Determine the [X, Y] coordinate at the center of the cell enclosing the given text.  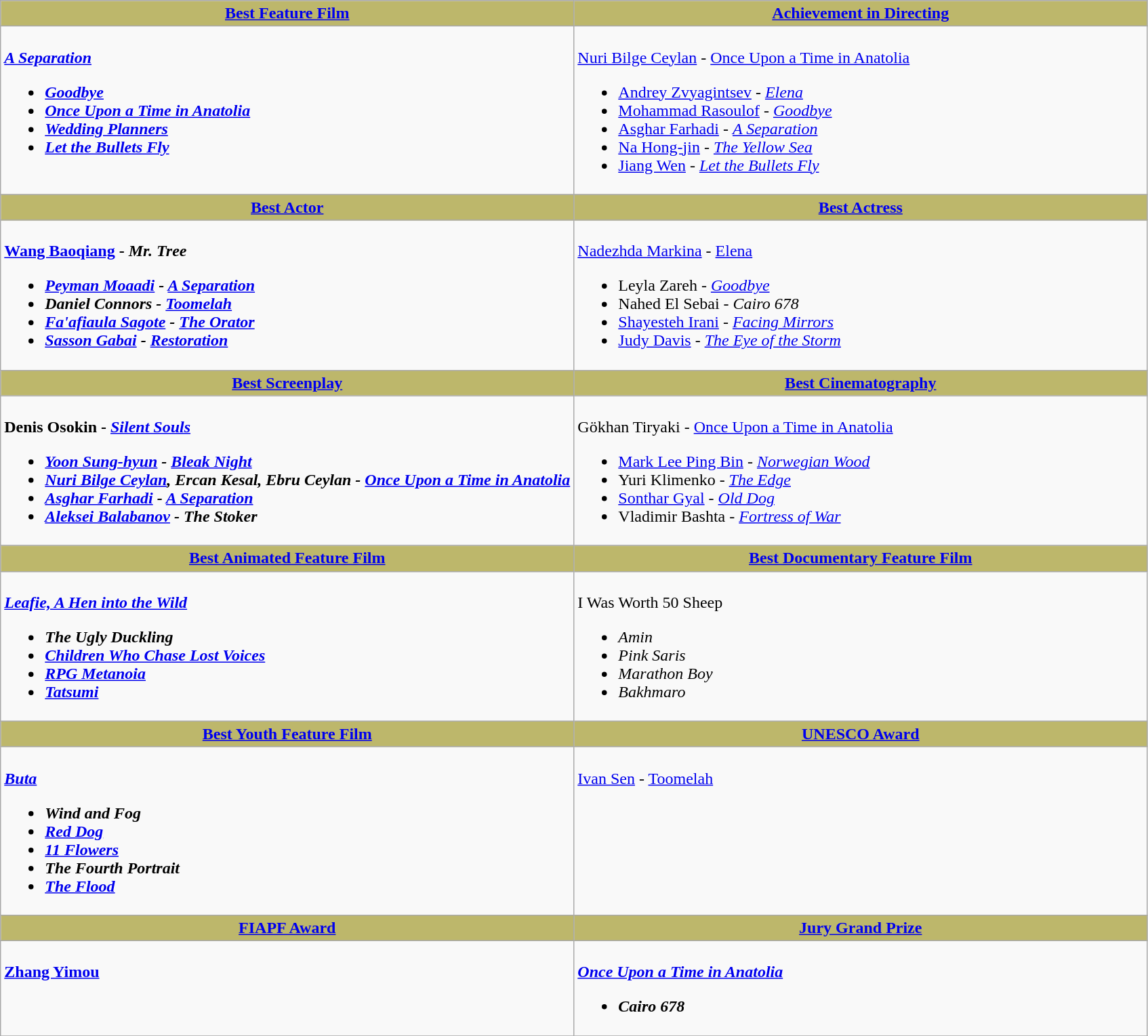
Buta Wind and Fog Red Dog 11 Flowers The Fourth Portrait The Flood [287, 831]
Wang Baoqiang - Mr. Tree Peyman Moaadi - A Separation Daniel Connors - Toomelah Fa'afiaula Sagote - The Orator Sasson Gabai - Restoration [287, 295]
A Separation Goodbye Once Upon a Time in Anatolia Wedding Planners Let the Bullets Fly [287, 110]
Best Youth Feature Film [287, 734]
Best Actress [861, 207]
Leafie, A Hen into the Wild The Ugly Duckling Children Who Chase Lost Voices RPG Metanoia Tatsumi [287, 646]
Jury Grand Prize [861, 928]
Best Cinematography [861, 383]
Achievement in Directing [861, 14]
Zhang Yimou [287, 988]
Once Upon a Time in Anatolia Cairo 678 [861, 988]
Best Documentary Feature Film [861, 558]
UNESCO Award [861, 734]
Best Actor [287, 207]
I Was Worth 50 Sheep Amin Pink Saris Marathon Boy Bakhmaro [861, 646]
Nadezhda Markina - Elena Leyla Zareh - Goodbye Nahed El Sebai - Cairo 678 Shayesteh Irani - Facing Mirrors Judy Davis - The Eye of the Storm [861, 295]
Ivan Sen - Toomelah [861, 831]
Best Feature Film [287, 14]
Best Screenplay [287, 383]
FIAPF Award [287, 928]
Best Animated Feature Film [287, 558]
